Scan for the cell matching the given text and deliver its (X, Y) coordinate at center. 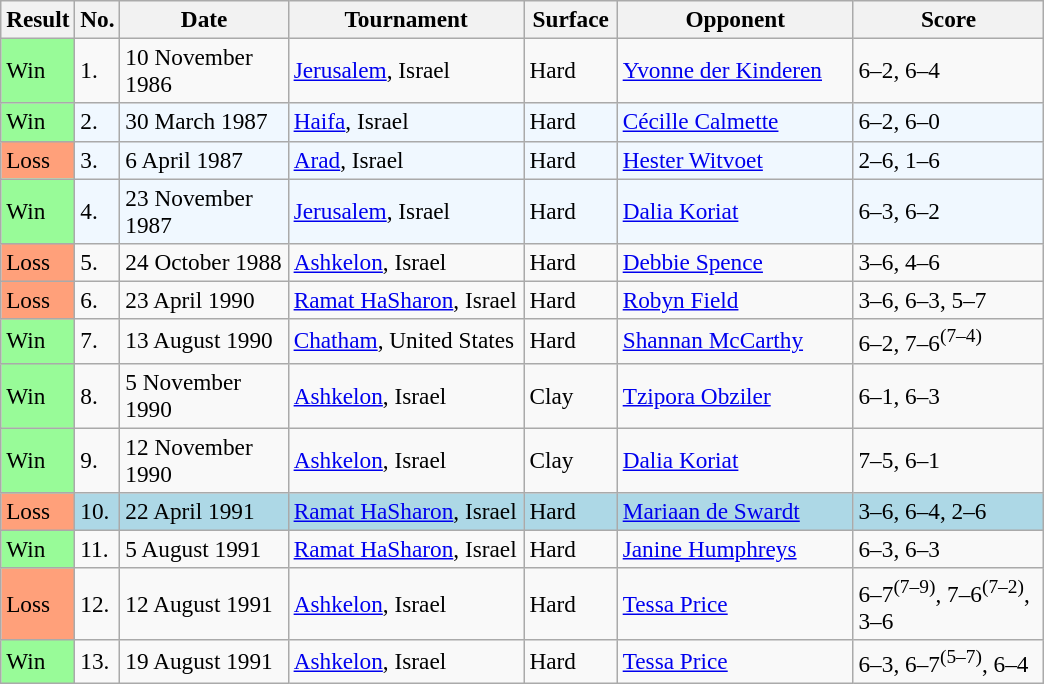
13. (98, 661)
3–6, 6–4, 2–6 (948, 511)
19 August 1991 (204, 661)
3. (98, 160)
7–5, 6–1 (948, 460)
4. (98, 210)
Tzipora Obziler (735, 396)
13 August 1990 (204, 341)
Janine Humphreys (735, 549)
Hester Witvoet (735, 160)
6 April 1987 (204, 160)
7. (98, 341)
Result (38, 19)
3–6, 4–6 (948, 262)
6–3, 6–7(5–7), 6–4 (948, 661)
23 November 1987 (204, 210)
23 April 1990 (204, 300)
2. (98, 122)
5 November 1990 (204, 396)
22 April 1991 (204, 511)
5 August 1991 (204, 549)
30 March 1987 (204, 122)
No. (98, 19)
6. (98, 300)
Tournament (406, 19)
12 November 1990 (204, 460)
6–7(7–9), 7–6(7–2), 3–6 (948, 604)
12 August 1991 (204, 604)
Robyn Field (735, 300)
Opponent (735, 19)
Shannan McCarthy (735, 341)
Surface (570, 19)
10 November 1986 (204, 70)
Chatham, United States (406, 341)
5. (98, 262)
6–3, 6–2 (948, 210)
Cécille Calmette (735, 122)
Yvonne der Kinderen (735, 70)
12. (98, 604)
3–6, 6–3, 5–7 (948, 300)
6–1, 6–3 (948, 396)
Debbie Spence (735, 262)
8. (98, 396)
Score (948, 19)
1. (98, 70)
Arad, Israel (406, 160)
6–3, 6–3 (948, 549)
24 October 1988 (204, 262)
11. (98, 549)
Haifa, Israel (406, 122)
9. (98, 460)
6–2, 7–6(7–4) (948, 341)
Mariaan de Swardt (735, 511)
6–2, 6–0 (948, 122)
6–2, 6–4 (948, 70)
Date (204, 19)
2–6, 1–6 (948, 160)
10. (98, 511)
